Find where the given text appears and provide that cell's center as [x, y] coordinate. 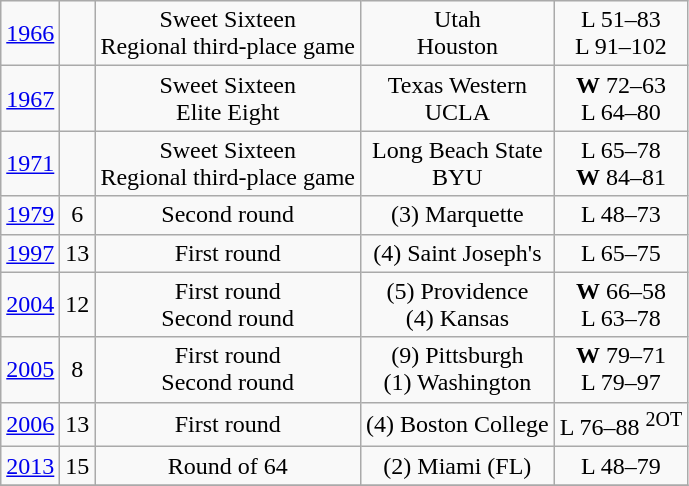
2005 [30, 370]
L 51–83L 91–102 [621, 34]
2013 [30, 466]
(3) Marquette [458, 215]
(2) Miami (FL) [458, 466]
Long Beach StateBYU [458, 164]
L 65–78W 84–81 [621, 164]
2004 [30, 304]
1979 [30, 215]
L 48–79 [621, 466]
L 76–88 2OT [621, 424]
(9) Pittsburgh(1) Washington [458, 370]
L 65–75 [621, 253]
1971 [30, 164]
1997 [30, 253]
UtahHouston [458, 34]
W 66–58L 63–78 [621, 304]
(4) Saint Joseph's [458, 253]
(4) Boston College [458, 424]
1967 [30, 98]
Second round [228, 215]
12 [78, 304]
W 72–63L 64–80 [621, 98]
1966 [30, 34]
15 [78, 466]
Sweet SixteenElite Eight [228, 98]
6 [78, 215]
8 [78, 370]
L 48–73 [621, 215]
2006 [30, 424]
Texas WesternUCLA [458, 98]
(5) Providence(4) Kansas [458, 304]
Round of 64 [228, 466]
W 79–71L 79–97 [621, 370]
